Capture the cell that displays the provided text and extract its [X, Y] central coordinate. 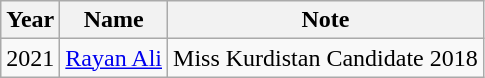
Miss Kurdistan Candidate 2018 [326, 58]
2021 [30, 58]
Rayan Ali [114, 58]
Note [326, 20]
Year [30, 20]
Name [114, 20]
